Detect which cell encompasses the target text, then output its [X, Y] center coordinate. 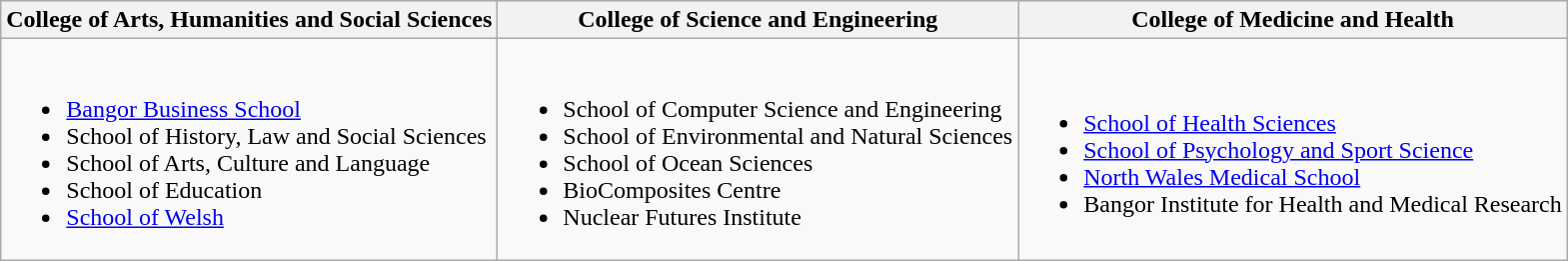
Bangor Business SchoolSchool of History, Law and Social SciencesSchool of Arts, Culture and LanguageSchool of EducationSchool of Welsh [250, 150]
School of Health SciencesSchool of Psychology and Sport ScienceNorth Wales Medical SchoolBangor Institute for Health and Medical Research [1293, 150]
College of Science and Engineering [758, 20]
College of Arts, Humanities and Social Sciences [250, 20]
College of Medicine and Health [1293, 20]
